Return the [x, y] coordinate for the center point of the cell that contains the specified text.  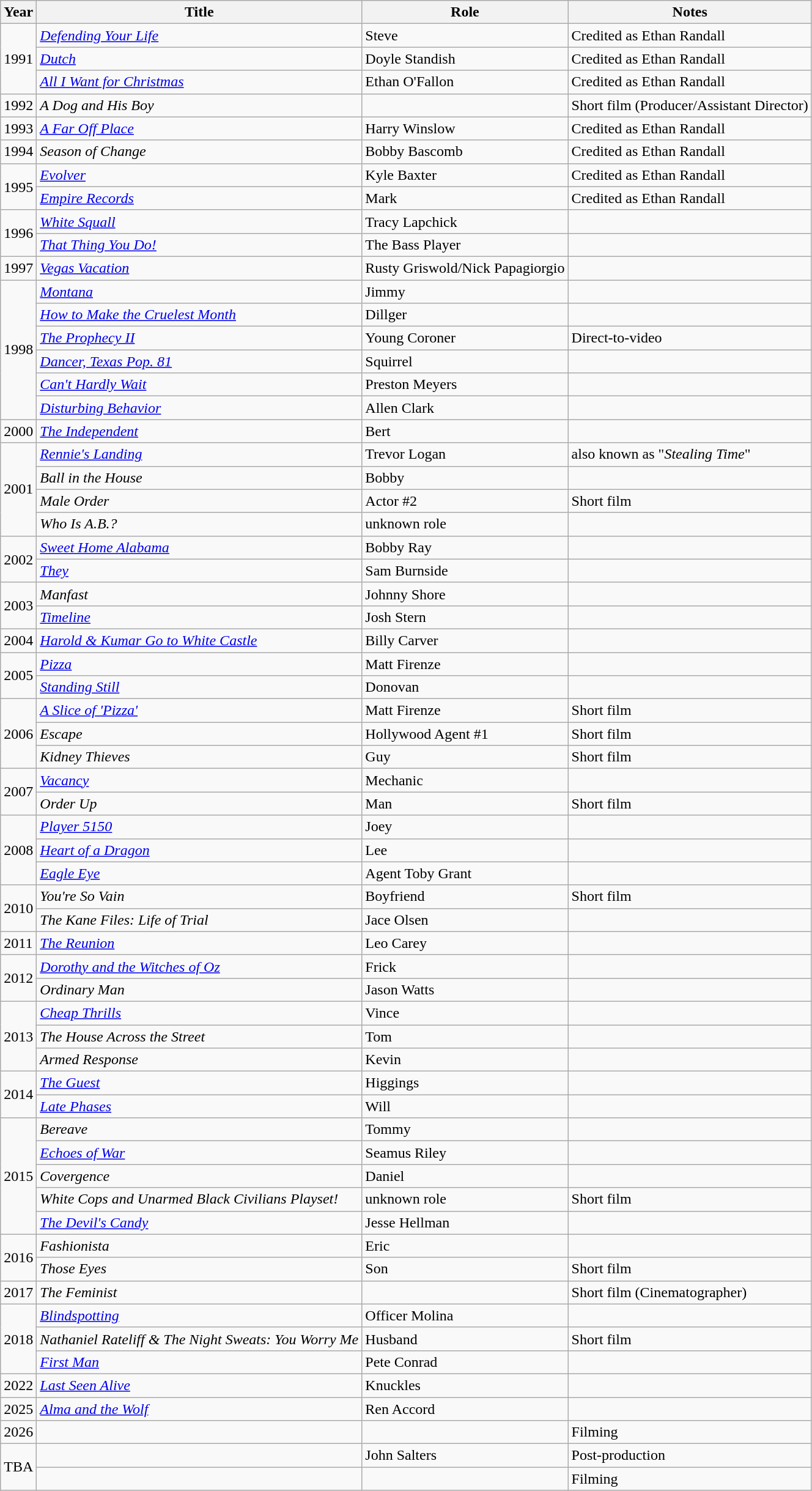
Vacancy [199, 780]
The Reunion [199, 943]
Dancer, Texas Pop. 81 [199, 361]
2015 [18, 1176]
Player 5150 [199, 827]
2022 [18, 1385]
Post-production [690, 1456]
Eagle Eye [199, 873]
Armed Response [199, 1060]
Eric [465, 1246]
Rennie's Landing [199, 454]
Blindspotting [199, 1315]
2018 [18, 1339]
Timeline [199, 617]
Ren Accord [465, 1408]
1995 [18, 187]
Nathaniel Rateliff & The Night Sweats: You Worry Me [199, 1339]
A Far Off Place [199, 128]
Daniel [465, 1176]
Josh Stern [465, 617]
Actor #2 [465, 501]
You're So Vain [199, 897]
Who Is A.B.? [199, 524]
Can't Hardly Wait [199, 385]
1992 [18, 105]
2007 [18, 792]
Dorothy and the Witches of Oz [199, 966]
Dutch [199, 59]
2011 [18, 943]
Kidney Thieves [199, 757]
All I Want for Christmas [199, 82]
Late Phases [199, 1106]
2012 [18, 978]
Notes [690, 12]
Kevin [465, 1060]
Year [18, 12]
Knuckles [465, 1385]
Man [465, 804]
John Salters [465, 1456]
Male Order [199, 501]
2016 [18, 1257]
2008 [18, 850]
Order Up [199, 804]
Mark [465, 198]
Evolver [199, 175]
The Devil's Candy [199, 1223]
The Guest [199, 1083]
Tom [465, 1037]
Sam Burnside [465, 571]
2001 [18, 489]
Tracy Lapchick [465, 221]
Billy Carver [465, 640]
Ordinary Man [199, 990]
Allen Clark [465, 408]
The House Across the Street [199, 1037]
Jimmy [465, 292]
Mechanic [465, 780]
Last Seen Alive [199, 1385]
Bobby Bascomb [465, 152]
Short film (Producer/Assistant Director) [690, 105]
They [199, 571]
Jesse Hellman [465, 1223]
2025 [18, 1408]
Short film (Cinematographer) [690, 1292]
2014 [18, 1095]
Pizza [199, 664]
Lee [465, 850]
The Kane Files: Life of Trial [199, 920]
The Feminist [199, 1292]
1996 [18, 233]
That Thing You Do! [199, 245]
Preston Meyers [465, 385]
Joey [465, 827]
Boyfriend [465, 897]
Disturbing Behavior [199, 408]
Agent Toby Grant [465, 873]
Hollywood Agent #1 [465, 734]
2026 [18, 1432]
Bereave [199, 1130]
The Independent [199, 431]
Vince [465, 1013]
Manfast [199, 594]
Steve [465, 35]
2000 [18, 431]
Guy [465, 757]
White Squall [199, 221]
also known as "Stealing Time" [690, 454]
Donovan [465, 687]
White Cops and Unarmed Black Civilians Playset! [199, 1199]
2017 [18, 1292]
2006 [18, 734]
1991 [18, 59]
Vegas Vacation [199, 268]
Husband [465, 1339]
Higgings [465, 1083]
Covergence [199, 1176]
Frick [465, 966]
Bobby Ray [465, 547]
The Prophecy II [199, 338]
Ball in the House [199, 478]
Defending Your Life [199, 35]
Empire Records [199, 198]
2013 [18, 1036]
Dillger [465, 315]
The Bass Player [465, 245]
Standing Still [199, 687]
2004 [18, 640]
A Dog and His Boy [199, 105]
2002 [18, 559]
Harold & Kumar Go to White Castle [199, 640]
Title [199, 12]
2005 [18, 675]
Pete Conrad [465, 1362]
Fashionista [199, 1246]
Bert [465, 431]
Cheap Thrills [199, 1013]
Direct-to-video [690, 338]
Those Eyes [199, 1269]
Escape [199, 734]
Kyle Baxter [465, 175]
Echoes of War [199, 1153]
1997 [18, 268]
1994 [18, 152]
Jace Olsen [465, 920]
Leo Carey [465, 943]
Young Coroner [465, 338]
Montana [199, 292]
TBA [18, 1467]
1993 [18, 128]
Harry Winslow [465, 128]
Tommy [465, 1130]
1998 [18, 350]
2003 [18, 605]
A Slice of 'Pizza' [199, 711]
Role [465, 12]
Sweet Home Alabama [199, 547]
Ethan O'Fallon [465, 82]
2010 [18, 908]
Officer Molina [465, 1315]
Seamus Riley [465, 1153]
Heart of a Dragon [199, 850]
How to Make the Cruelest Month [199, 315]
Johnny Shore [465, 594]
Trevor Logan [465, 454]
Son [465, 1269]
Jason Watts [465, 990]
Doyle Standish [465, 59]
Bobby [465, 478]
Will [465, 1106]
Alma and the Wolf [199, 1408]
First Man [199, 1362]
Season of Change [199, 152]
Squirrel [465, 361]
Rusty Griswold/Nick Papagiorgio [465, 268]
